Provide the [x, y] coordinate of the cell's center where the given text is located.  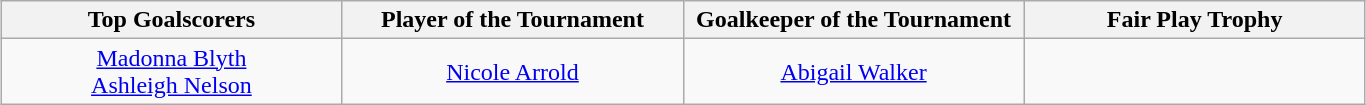
Top Goalscorers [172, 20]
Goalkeeper of the Tournament [854, 20]
Fair Play Trophy [1194, 20]
Nicole Arrold [512, 72]
Player of the Tournament [512, 20]
Abigail Walker [854, 72]
Madonna Blyth Ashleigh Nelson [172, 72]
